Output the (X, Y) coordinate of the center of the cell containing the given text.  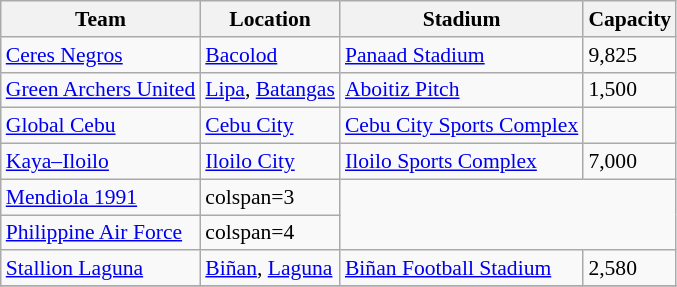
Cebu City (270, 126)
Location (270, 19)
Biñan, Laguna (270, 269)
1,500 (630, 90)
Cebu City Sports Complex (462, 126)
2,580 (630, 269)
Stadium (462, 19)
Global Cebu (101, 126)
Iloilo Sports Complex (462, 162)
9,825 (630, 55)
colspan=4 (270, 233)
colspan=3 (270, 197)
Panaad Stadium (462, 55)
Bacolod (270, 55)
Lipa, Batangas (270, 90)
7,000 (630, 162)
Green Archers United (101, 90)
Mendiola 1991 (101, 197)
Aboitiz Pitch (462, 90)
Team (101, 19)
Capacity (630, 19)
Stallion Laguna (101, 269)
Ceres Negros (101, 55)
Kaya–Iloilo (101, 162)
Biñan Football Stadium (462, 269)
Philippine Air Force (101, 233)
Iloilo City (270, 162)
